Find where the given text appears and provide that cell's center as (X, Y) coordinate. 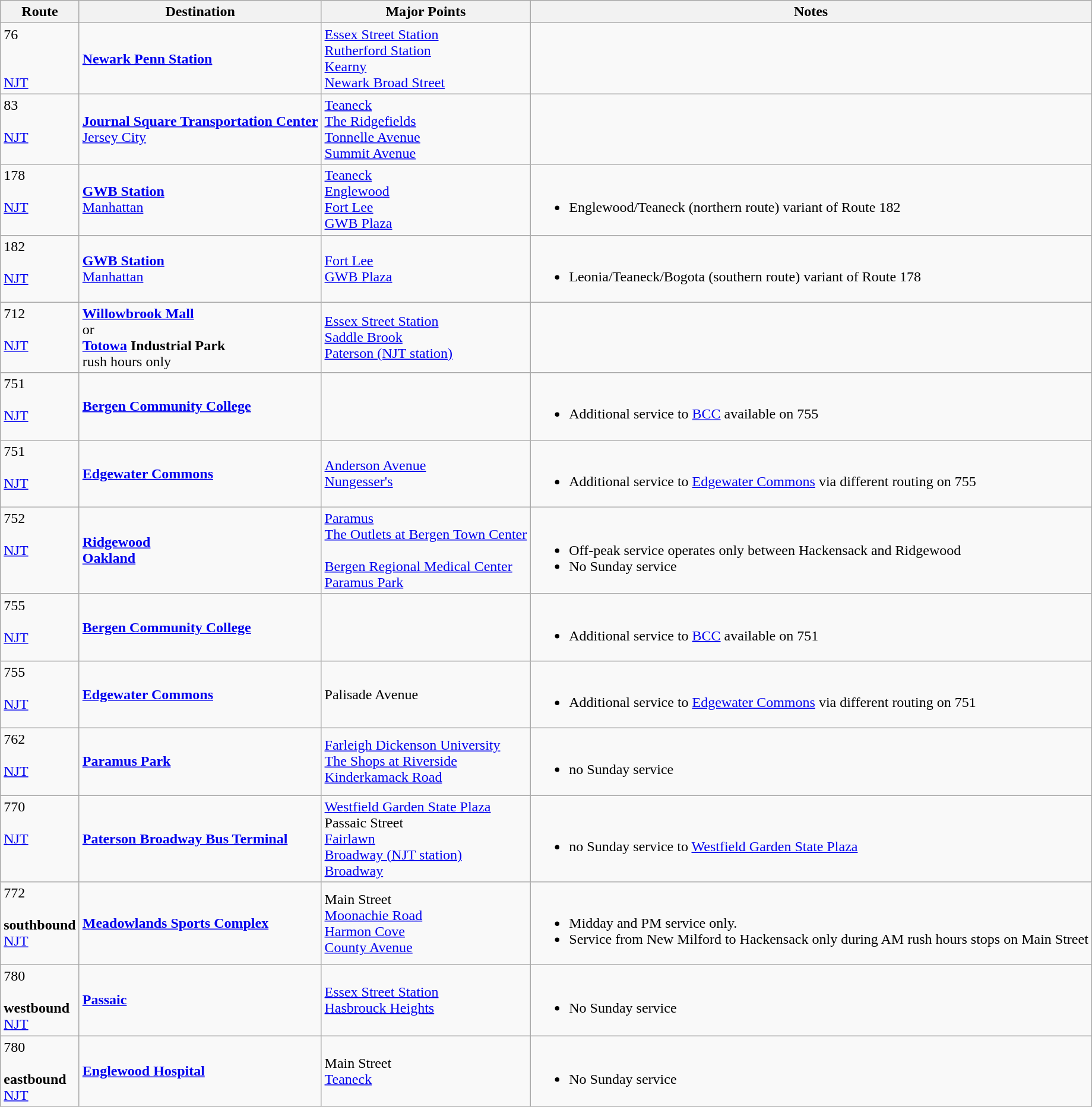
Englewood Hospital (200, 1071)
Paterson Broadway Bus Terminal (200, 839)
Fort LeeGWB Plaza (426, 268)
ParamusThe Outlets at Bergen Town CenterBergen Regional Medical Center Paramus Park (426, 550)
178NJT (40, 199)
772southboundNJT (40, 924)
Essex Street StationHasbrouck Heights (426, 1001)
Meadowlands Sports Complex (200, 924)
780westboundNJT (40, 1001)
Additional service to BCC available on 755 (811, 406)
Additional service to Edgewater Commons via different routing on 755 (811, 474)
Westfield Garden State PlazaPassaic StreetFairlawnBroadway (NJT station)Broadway (426, 839)
770NJT (40, 839)
RidgewoodOakland (200, 550)
780eastboundNJT (40, 1071)
Main StreetMoonachie RoadHarmon CoveCounty Avenue (426, 924)
Additional service to Edgewater Commons via different routing on 751 (811, 694)
Farleigh Dickenson UniversityThe Shops at RiversideKinderkamack Road (426, 761)
76NJT (40, 58)
Anderson AvenueNungesser's (426, 474)
Englewood/Teaneck (northern route) variant of Route 182 (811, 199)
752NJT (40, 550)
no Sunday service (811, 761)
Journal Square Transportation CenterJersey City (200, 129)
TeaneckEnglewoodFort LeeGWB Plaza (426, 199)
Essex Street StationSaddle BrookPaterson (NJT station) (426, 337)
Route (40, 12)
Willowbrook Mall orTotowa Industrial Parkrush hours only (200, 337)
Essex Street StationRutherford StationKearnyNewark Broad Street (426, 58)
Passaic (200, 1001)
762NJT (40, 761)
Palisade Avenue (426, 694)
Midday and PM service only.Service from New Milford to Hackensack only during AM rush hours stops on Main Street (811, 924)
Additional service to BCC available on 751 (811, 627)
Major Points (426, 12)
Notes (811, 12)
Leonia/Teaneck/Bogota (southern route) variant of Route 178 (811, 268)
712NJT (40, 337)
Main StreetTeaneck (426, 1071)
Off-peak service operates only between Hackensack and RidgewoodNo Sunday service (811, 550)
Paramus Park (200, 761)
Destination (200, 12)
no Sunday service to Westfield Garden State Plaza (811, 839)
TeaneckThe RidgefieldsTonnelle AvenueSummit Avenue (426, 129)
182NJT (40, 268)
83NJT (40, 129)
Newark Penn Station (200, 58)
